From the cell containing the given text, extract its center point as [x, y] coordinate. 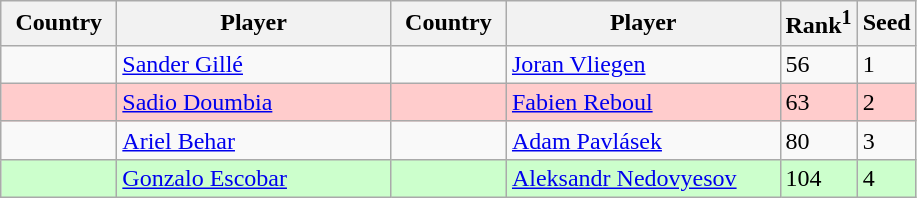
63 [818, 102]
3 [886, 140]
4 [886, 178]
Gonzalo Escobar [254, 178]
104 [818, 178]
Adam Pavlásek [643, 140]
Fabien Reboul [643, 102]
80 [818, 140]
1 [886, 64]
Rank1 [818, 24]
Seed [886, 24]
Sadio Doumbia [254, 102]
Aleksandr Nedovyesov [643, 178]
2 [886, 102]
Ariel Behar [254, 140]
Joran Vliegen [643, 64]
Sander Gillé [254, 64]
56 [818, 64]
